Return the (X, Y) coordinate for the center point of the cell that contains the specified text.  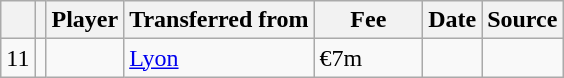
Transferred from (219, 20)
Fee (368, 20)
€7m (368, 58)
Source (522, 20)
Date (452, 20)
Lyon (219, 58)
Player (85, 20)
11 (18, 58)
